Extract the [x, y] coordinate from the center of the cell holding the provided text.  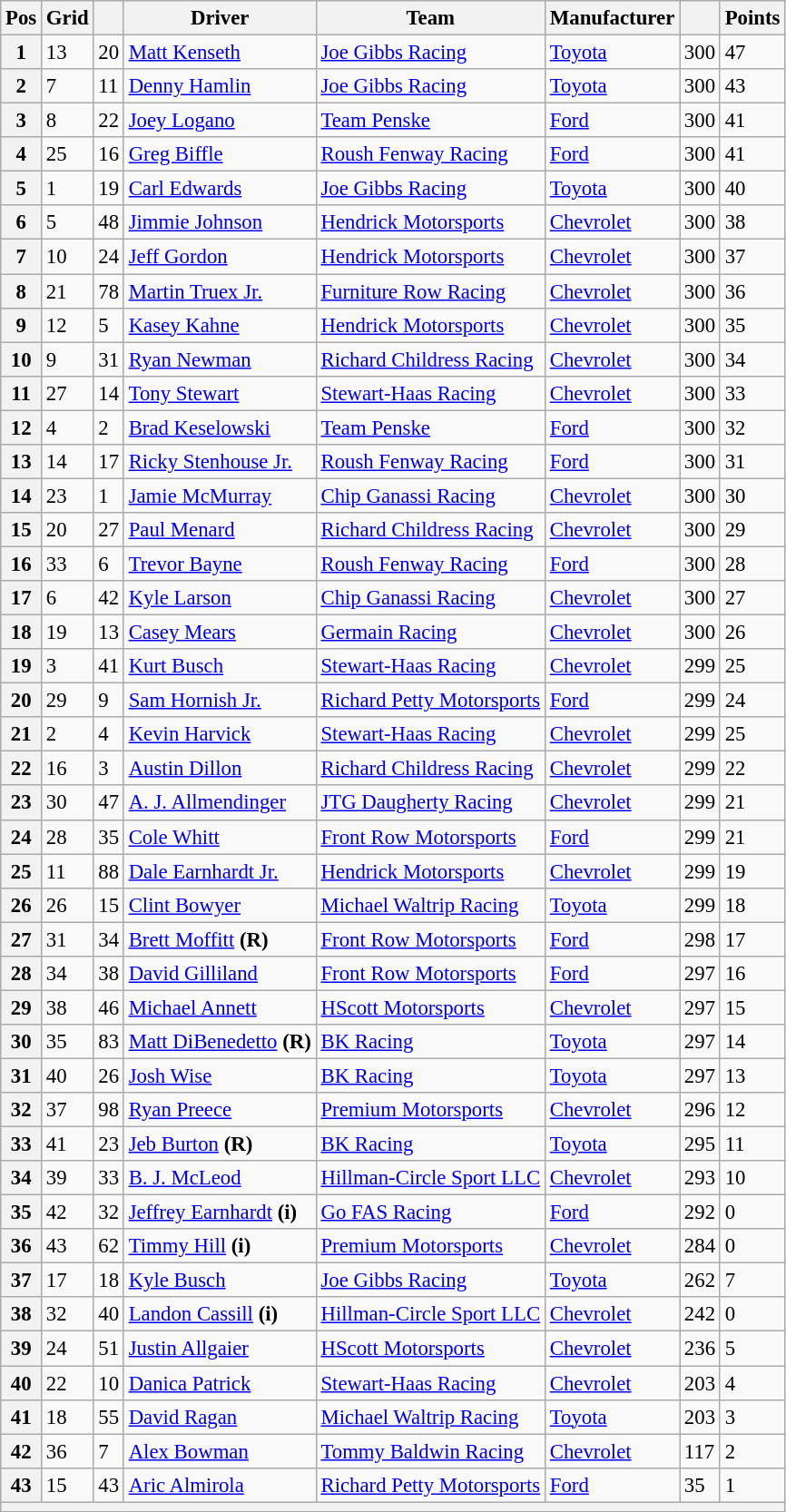
Casey Mears [220, 633]
295 [701, 1144]
78 [109, 291]
Brett Moffitt (R) [220, 939]
Germain Racing [430, 633]
Sam Hornish Jr. [220, 701]
Michael Annett [220, 1007]
Team [430, 18]
JTG Daugherty Racing [430, 803]
83 [109, 1042]
Jimmie Johnson [220, 222]
Cole Whitt [220, 837]
Kyle Larson [220, 598]
Carl Edwards [220, 189]
296 [701, 1110]
Landon Cassill (i) [220, 1315]
Denny Hamlin [220, 86]
Trevor Bayne [220, 564]
Manufacturer [612, 18]
Austin Dillon [220, 769]
Driver [220, 18]
Ricky Stenhouse Jr. [220, 462]
Joey Logano [220, 121]
A. J. Allmendinger [220, 803]
51 [109, 1349]
Jeff Gordon [220, 257]
98 [109, 1110]
Furniture Row Racing [430, 291]
Brad Keselowski [220, 427]
B. J. McLeod [220, 1178]
284 [701, 1246]
Jamie McMurray [220, 496]
236 [701, 1349]
Tommy Baldwin Racing [430, 1451]
Pos [22, 18]
Points [752, 18]
46 [109, 1007]
Martin Truex Jr. [220, 291]
Dale Earnhardt Jr. [220, 871]
62 [109, 1246]
Jeb Burton (R) [220, 1144]
292 [701, 1213]
Timmy Hill (i) [220, 1246]
Clint Bowyer [220, 905]
Matt DiBenedetto (R) [220, 1042]
Ryan Preece [220, 1110]
293 [701, 1178]
Alex Bowman [220, 1451]
Josh Wise [220, 1075]
Kurt Busch [220, 666]
David Gilliland [220, 974]
242 [701, 1315]
David Ragan [220, 1417]
Ryan Newman [220, 359]
55 [109, 1417]
Justin Allgaier [220, 1349]
262 [701, 1281]
Jeffrey Earnhardt (i) [220, 1213]
48 [109, 222]
Matt Kenseth [220, 53]
Kyle Busch [220, 1281]
Paul Menard [220, 530]
88 [109, 871]
Grid [67, 18]
298 [701, 939]
Greg Biffle [220, 154]
Go FAS Racing [430, 1213]
Kasey Kahne [220, 325]
117 [701, 1451]
Tony Stewart [220, 393]
Danica Patrick [220, 1383]
Kevin Harvick [220, 734]
Aric Almirola [220, 1485]
